Identify which cell holds the provided text, then report its (X, Y) central coordinate. 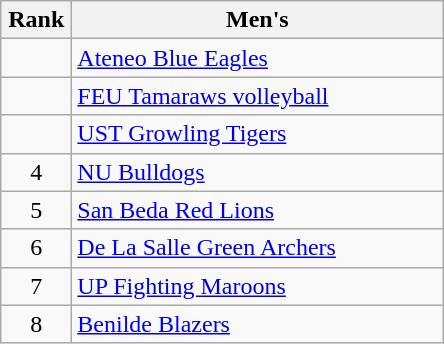
UST Growling Tigers (258, 134)
San Beda Red Lions (258, 210)
UP Fighting Maroons (258, 286)
7 (36, 286)
NU Bulldogs (258, 172)
4 (36, 172)
Ateneo Blue Eagles (258, 58)
Men's (258, 20)
Rank (36, 20)
6 (36, 248)
5 (36, 210)
FEU Tamaraws volleyball (258, 96)
Benilde Blazers (258, 324)
8 (36, 324)
De La Salle Green Archers (258, 248)
